For the text-containing cell, return its midpoint in (x, y) coordinate format. 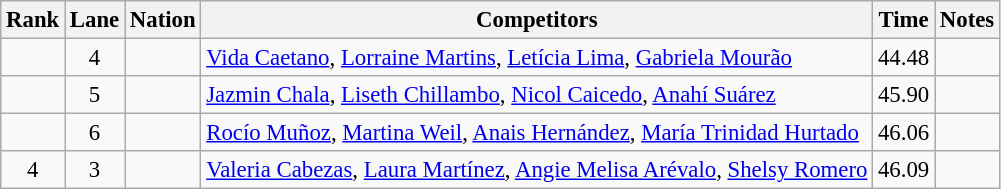
Lane (95, 20)
3 (95, 170)
46.06 (904, 133)
Time (904, 20)
5 (95, 95)
Rank (33, 20)
Vida Caetano, Lorraine Martins, Letícia Lima, Gabriela Mourão (537, 58)
Rocío Muñoz, Martina Weil, Anais Hernández, María Trinidad Hurtado (537, 133)
6 (95, 133)
44.48 (904, 58)
Valeria Cabezas, Laura Martínez, Angie Melisa Arévalo, Shelsy Romero (537, 170)
Notes (968, 20)
Jazmin Chala, Liseth Chillambo, Nicol Caicedo, Anahí Suárez (537, 95)
Nation (163, 20)
Competitors (537, 20)
46.09 (904, 170)
45.90 (904, 95)
